Provide the [X, Y] coordinate of the cell's center where the given text is located.  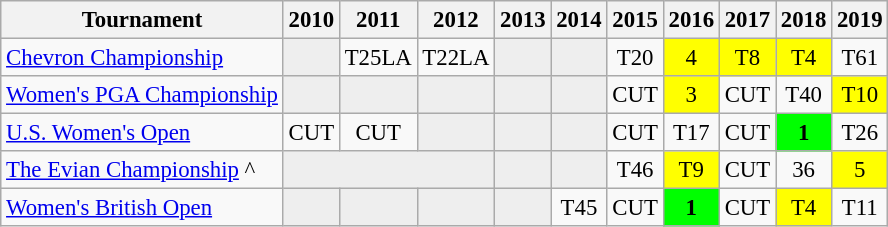
T26 [860, 133]
2014 [579, 20]
2019 [860, 20]
4 [691, 58]
T46 [635, 170]
2012 [456, 20]
3 [691, 95]
T61 [860, 58]
T17 [691, 133]
2010 [311, 20]
T10 [860, 95]
Women's British Open [142, 208]
T40 [804, 95]
Chevron Championship [142, 58]
T9 [691, 170]
T20 [635, 58]
T25LA [378, 58]
2016 [691, 20]
2013 [523, 20]
36 [804, 170]
T22LA [456, 58]
5 [860, 170]
2017 [747, 20]
T45 [579, 208]
Tournament [142, 20]
2011 [378, 20]
2018 [804, 20]
Women's PGA Championship [142, 95]
2015 [635, 20]
T8 [747, 58]
U.S. Women's Open [142, 133]
The Evian Championship ^ [142, 170]
T11 [860, 208]
